From the cell containing the given text, extract its center point as (X, Y) coordinate. 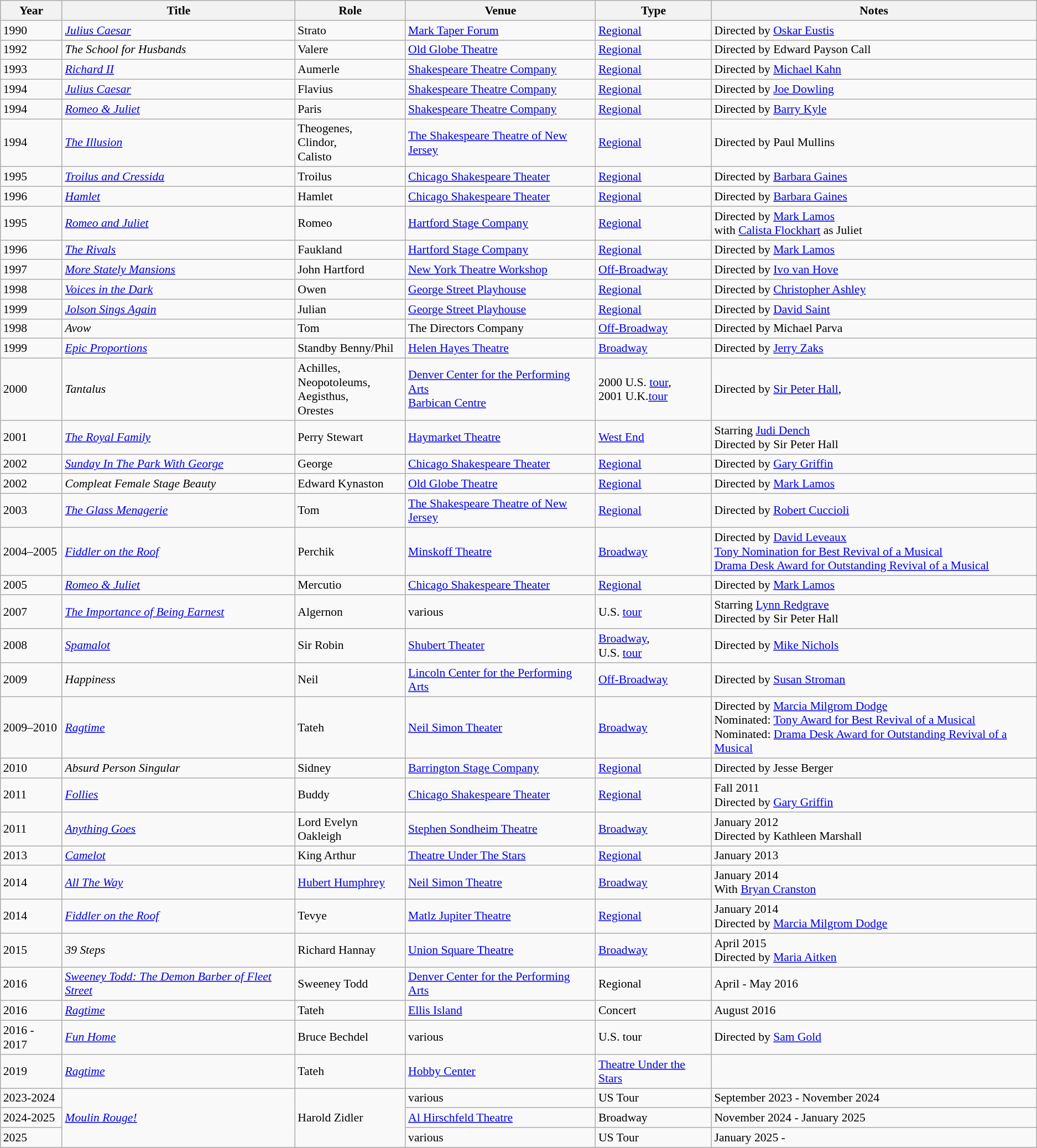
Achilles,Neopotoleums,Aegisthus,Orestes (350, 389)
Voices in the Dark (178, 289)
Moulin Rouge! (178, 1118)
Matlz Jupiter Theatre (501, 916)
Directed by Edward Payson Call (874, 50)
Barrington Stage Company (501, 768)
Richard Hannay (350, 950)
The Illusion (178, 143)
2024-2025 (32, 1118)
Theogenes,Clindor,Calisto (350, 143)
Directed by Sam Gold (874, 1038)
Sidney (350, 768)
Directed by Susan Stroman (874, 679)
Al Hirschfeld Theatre (501, 1118)
Epic Proportions (178, 349)
Sweeney Todd: The Demon Barber of Fleet Street (178, 984)
John Hartford (350, 270)
Tantalus (178, 389)
Neil Simon Theatre (501, 883)
1993 (32, 70)
All The Way (178, 883)
Shubert Theater (501, 646)
West End (654, 437)
Hobby Center (501, 1071)
Hubert Humphrey (350, 883)
Fun Home (178, 1038)
1992 (32, 50)
Directed by Mike Nichols (874, 646)
The Directors Company (501, 329)
Directed by Christopher Ashley (874, 289)
Spamalot (178, 646)
Neil Simon Theater (501, 728)
The Royal Family (178, 437)
Algernon (350, 612)
2019 (32, 1071)
2010 (32, 768)
Minskoff Theatre (501, 551)
Directed by Marcia Milgrom Dodge Nominated: Tony Award for Best Revival of a MusicalNominated: Drama Desk Award for Outstanding Revival of a Musical (874, 728)
Theatre Under the Stars (654, 1071)
Troilus and Cressida (178, 177)
Directed by Jerry Zaks (874, 349)
The Glass Menagerie (178, 510)
Stephen Sondheim Theatre (501, 829)
Directed by Ivo van Hove (874, 270)
2023-2024 (32, 1098)
Fall 2011 Directed by Gary Griffin (874, 796)
Starring Lynn Redgrave Directed by Sir Peter Hall (874, 612)
Compleat Female Stage Beauty (178, 484)
2015 (32, 950)
August 2016 (874, 1011)
April 2015 Directed by Maria Aitken (874, 950)
Anything Goes (178, 829)
More Stately Mansions (178, 270)
2013 (32, 856)
Directed by David Leveaux Tony Nomination for Best Revival of a Musical Drama Desk Award for Outstanding Revival of a Musical (874, 551)
Richard II (178, 70)
Camelot (178, 856)
Owen (350, 289)
Bruce Bechdel (350, 1038)
Faukland (350, 250)
2001 (32, 437)
Paris (350, 109)
Helen Hayes Theatre (501, 349)
January 2014 With Bryan Cranston (874, 883)
Lord Evelyn Oakleigh (350, 829)
January 2025 - (874, 1137)
April - May 2016 (874, 984)
New York Theatre Workshop (501, 270)
January 2013 (874, 856)
2008 (32, 646)
Denver Center for the Performing Arts (501, 984)
2000 U.S. tour,2001 U.K.tour (654, 389)
Directed by David Saint (874, 309)
Sir Robin (350, 646)
2004–2005 (32, 551)
Lincoln Center for the Performing Arts (501, 679)
2009 (32, 679)
Directed by Joe Dowling (874, 90)
2005 (32, 585)
2025 (32, 1137)
The Importance of Being Earnest (178, 612)
Directed by Oskar Eustis (874, 30)
Harold Zidler (350, 1118)
Flavius (350, 90)
Venue (501, 11)
Perchik (350, 551)
Sweeney Todd (350, 984)
Ellis Island (501, 1011)
Concert (654, 1011)
Happiness (178, 679)
Romeo and Juliet (178, 224)
Year (32, 11)
Type (654, 11)
Mark Taper Forum (501, 30)
Neil (350, 679)
39 Steps (178, 950)
Broadway,U.S. tour (654, 646)
September 2023 - November 2024 (874, 1098)
The School for Husbands (178, 50)
Directed by Barry Kyle (874, 109)
2016 - 2017 (32, 1038)
Haymarket Theatre (501, 437)
Troilus (350, 177)
Mercutio (350, 585)
King Arthur (350, 856)
Directed by Gary Griffin (874, 464)
Directed by Paul Mullins (874, 143)
2000 (32, 389)
Directed by Jesse Berger (874, 768)
George (350, 464)
Role (350, 11)
Jolson Sings Again (178, 309)
Follies (178, 796)
1990 (32, 30)
Standby Benny/Phil (350, 349)
Directed by Michael Kahn (874, 70)
Directed by Sir Peter Hall, (874, 389)
January 2014 Directed by Marcia Milgrom Dodge (874, 916)
Directed by Mark Lamos with Calista Flockhart as Juliet (874, 224)
Edward Kynaston (350, 484)
Title (178, 11)
Perry Stewart (350, 437)
Romeo (350, 224)
January 2012 Directed by Kathleen Marshall (874, 829)
Aumerle (350, 70)
Strato (350, 30)
2009–2010 (32, 728)
Tevye (350, 916)
2007 (32, 612)
Union Square Theatre (501, 950)
The Rivals (178, 250)
2003 (32, 510)
Notes (874, 11)
Valere (350, 50)
Buddy (350, 796)
1997 (32, 270)
Denver Center for the Performing ArtsBarbican Centre (501, 389)
November 2024 - January 2025 (874, 1118)
Directed by Michael Parva (874, 329)
Sunday In The Park With George (178, 464)
Avow (178, 329)
Theatre Under The Stars (501, 856)
Starring Judi Dench Directed by Sir Peter Hall (874, 437)
Absurd Person Singular (178, 768)
Directed by Robert Cuccioli (874, 510)
Julian (350, 309)
